Return (X, Y) of the center of cell containing provided text 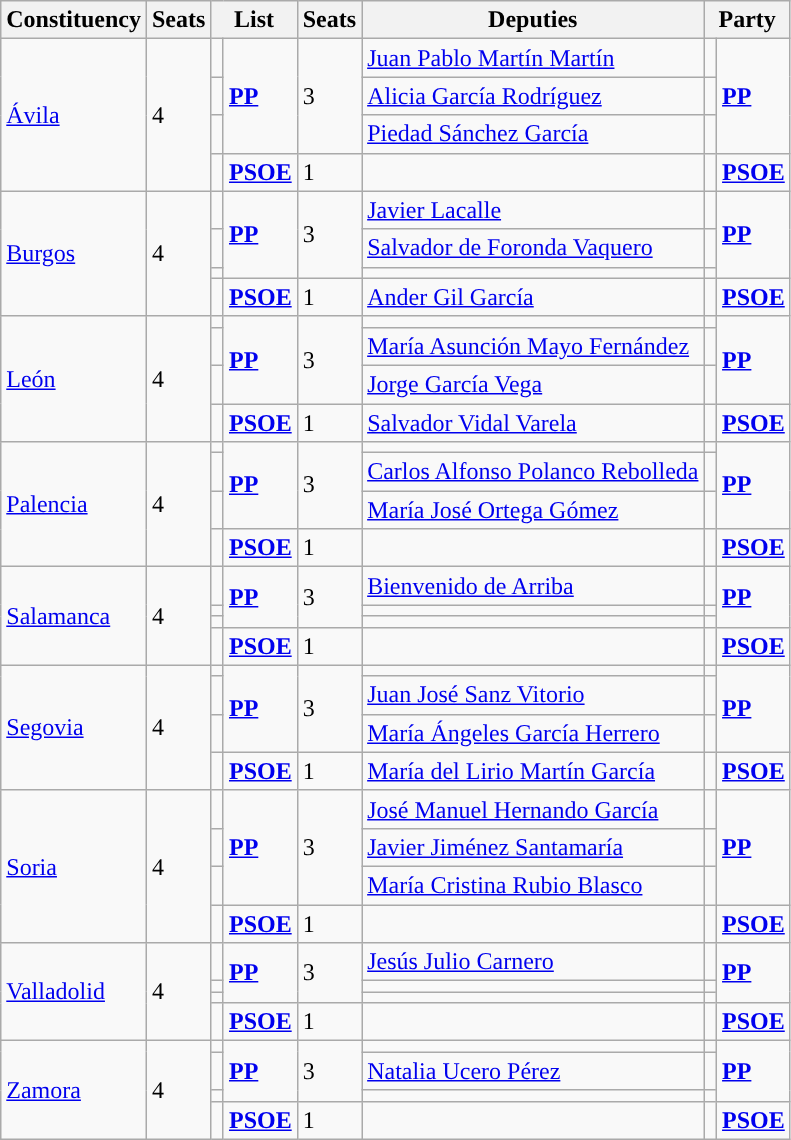
Segovia (74, 728)
María José Ortega Gómez (533, 510)
Javier Lacalle (533, 210)
Palencia (74, 504)
Jorge García Vega (533, 384)
Party (747, 20)
Javier Jiménez Santamaría (533, 847)
Constituency (74, 20)
Ávila (74, 115)
María Cristina Rubio Blasco (533, 885)
José Manuel Hernando García (533, 809)
Piedad Sánchez García (533, 134)
Jesús Julio Carnero (533, 962)
María del Lirio Martín García (533, 771)
Salvador de Foronda Vaquero (533, 248)
Bienvenido de Arriba (533, 586)
Zamora (74, 1090)
Carlos Alfonso Polanco Rebolleda (533, 472)
Ander Gil García (533, 297)
León (74, 378)
Salamanca (74, 616)
Burgos (74, 254)
List (254, 20)
Juan José Sanz Vitorio (533, 695)
Alicia García Rodríguez (533, 96)
María Ángeles García Herrero (533, 733)
María Asunción Mayo Fernández (533, 346)
Valladolid (74, 992)
Juan Pablo Martín Martín (533, 58)
Deputies (533, 20)
Natalia Ucero Pérez (533, 1071)
Salvador Vidal Varela (533, 423)
Soria (74, 866)
